Determine the (x, y) coordinate at the center of the cell enclosing the given text.  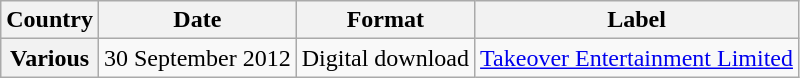
Takeover Entertainment Limited (637, 58)
Label (637, 20)
30 September 2012 (197, 58)
Various (50, 58)
Date (197, 20)
Digital download (385, 58)
Format (385, 20)
Country (50, 20)
